Return (x, y) of the center of cell containing provided text 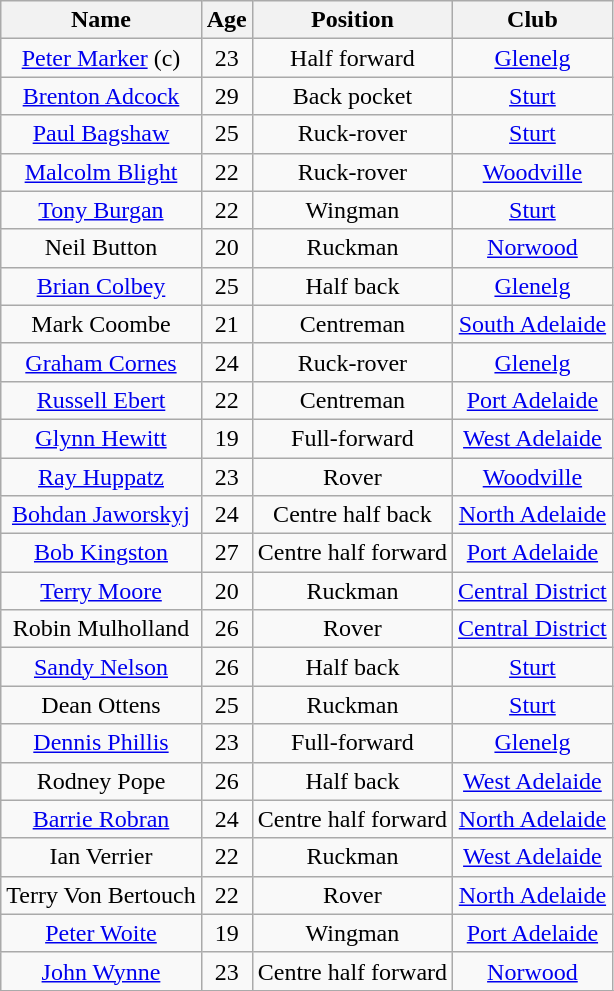
Position (352, 20)
Mark Coombe (101, 324)
Age (226, 20)
29 (226, 96)
Terry Moore (101, 591)
Dean Ottens (101, 705)
Paul Bagshaw (101, 134)
Sandy Nelson (101, 667)
Barrie Robran (101, 819)
Tony Burgan (101, 210)
Russell Ebert (101, 400)
Club (533, 20)
John Wynne (101, 971)
Dennis Phillis (101, 743)
Centre half back (352, 515)
Half forward (352, 58)
Bohdan Jaworskyj (101, 515)
Name (101, 20)
Robin Mulholland (101, 629)
Bob Kingston (101, 553)
Neil Button (101, 248)
Brian Colbey (101, 286)
Malcolm Blight (101, 172)
Ray Huppatz (101, 477)
Peter Woite (101, 933)
Back pocket (352, 96)
27 (226, 553)
21 (226, 324)
Terry Von Bertouch (101, 895)
Glynn Hewitt (101, 438)
Graham Cornes (101, 362)
South Adelaide (533, 324)
Ian Verrier (101, 857)
Brenton Adcock (101, 96)
Rodney Pope (101, 781)
Peter Marker (c) (101, 58)
